Scan for the cell matching the given text and deliver its (x, y) coordinate at center. 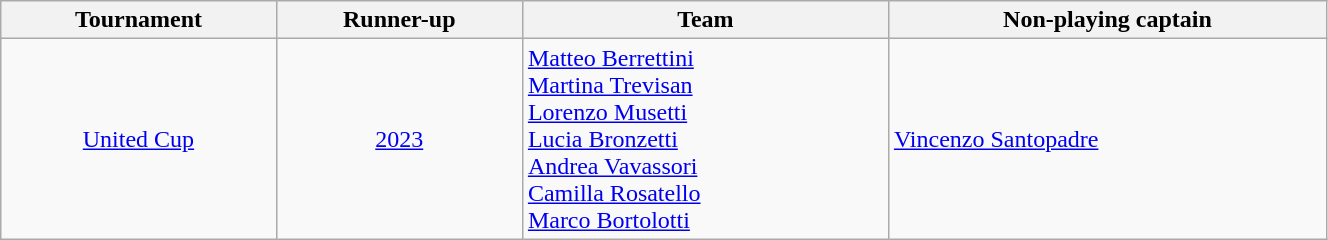
Vincenzo Santopadre (1107, 139)
Non-playing captain (1107, 20)
United Cup (138, 139)
Team (705, 20)
Runner-up (399, 20)
Matteo BerrettiniMartina TrevisanLorenzo MusettiLucia BronzettiAndrea VavassoriCamilla RosatelloMarco Bortolotti (705, 139)
2023 (399, 139)
Tournament (138, 20)
